Extract the [x, y] coordinate from the center of the cell holding the provided text.  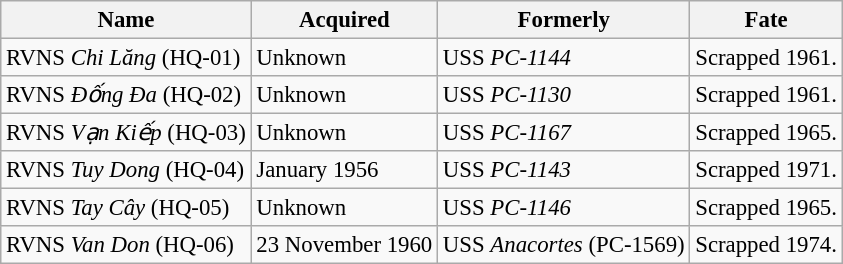
USS PC-1130 [564, 95]
Scrapped 1974. [766, 245]
January 1956 [344, 170]
Acquired [344, 20]
RVNS Chi Lăng (HQ-01) [126, 58]
USS PC-1167 [564, 133]
USS PC-1143 [564, 170]
Formerly [564, 20]
USS PC-1144 [564, 58]
Fate [766, 20]
Name [126, 20]
USS Anacortes (PC-1569) [564, 245]
RVNS Đống Đa (HQ-02) [126, 95]
23 November 1960 [344, 245]
RVNS Van Don (HQ-06) [126, 245]
RVNS Tay Cây (HQ-05) [126, 208]
Scrapped 1971. [766, 170]
RVNS Tuy Dong (HQ-04) [126, 170]
USS PC-1146 [564, 208]
RVNS Vạn Kiếp (HQ-03) [126, 133]
